Detect which cell encompasses the target text, then output its [x, y] center coordinate. 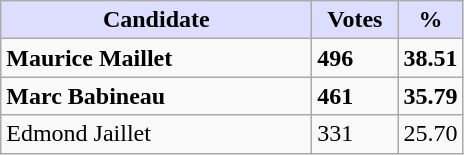
Marc Babineau [156, 96]
496 [355, 58]
Maurice Maillet [156, 58]
Candidate [156, 20]
Votes [355, 20]
331 [355, 134]
38.51 [430, 58]
461 [355, 96]
35.79 [430, 96]
25.70 [430, 134]
% [430, 20]
Edmond Jaillet [156, 134]
